Provide the [x, y] coordinate of the cell's center where the given text is located.  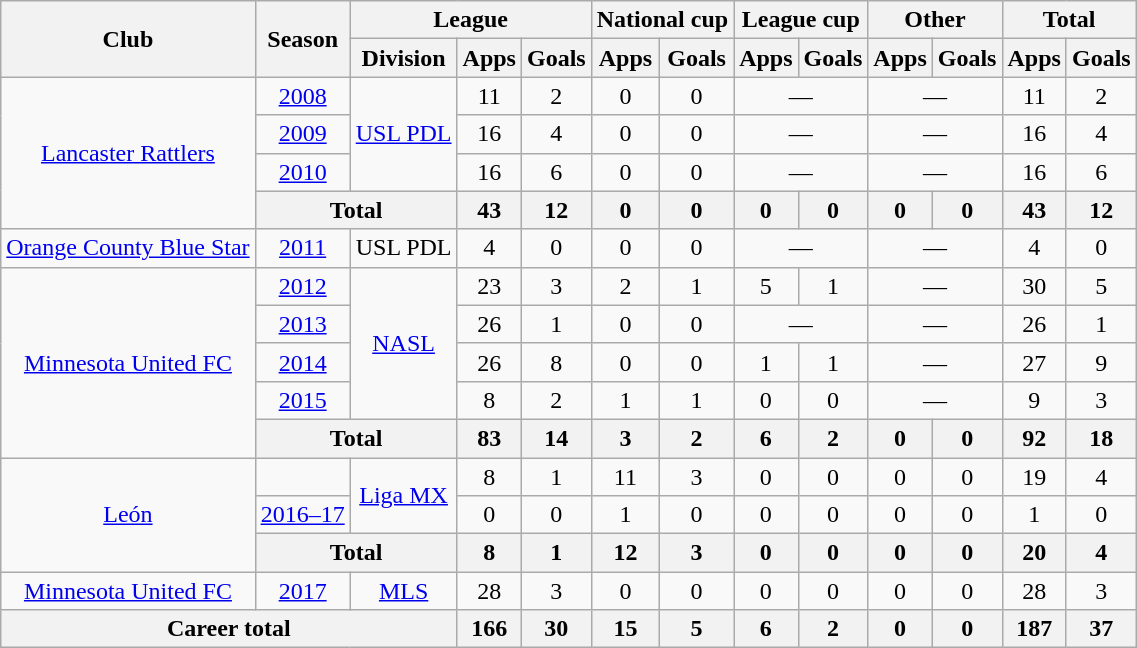
Lancaster Rattlers [128, 153]
2016–17 [302, 515]
2011 [302, 248]
2014 [302, 362]
2015 [302, 400]
MLS [404, 591]
NASL [404, 343]
83 [489, 438]
19 [1034, 477]
Club [128, 39]
2010 [302, 172]
Orange County Blue Star [128, 248]
League cup [801, 20]
Season [302, 39]
2009 [302, 134]
Other [935, 20]
National cup [662, 20]
Division [404, 58]
League [470, 20]
27 [1034, 362]
23 [489, 286]
15 [625, 629]
92 [1034, 438]
187 [1034, 629]
2013 [302, 324]
2008 [302, 96]
2017 [302, 591]
Career total [229, 629]
20 [1034, 553]
León [128, 515]
2012 [302, 286]
37 [1101, 629]
Liga MX [404, 496]
18 [1101, 438]
14 [556, 438]
166 [489, 629]
